Extract the [x, y] coordinate from the center of the cell holding the provided text.  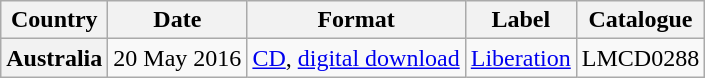
CD, digital download [356, 58]
Australia [54, 58]
Label [520, 20]
Date [178, 20]
Catalogue [640, 20]
LMCD0288 [640, 58]
20 May 2016 [178, 58]
Format [356, 20]
Country [54, 20]
Liberation [520, 58]
